Pinpoint the cell where the given text exists, returning its [X, Y] midpoint coordinate. 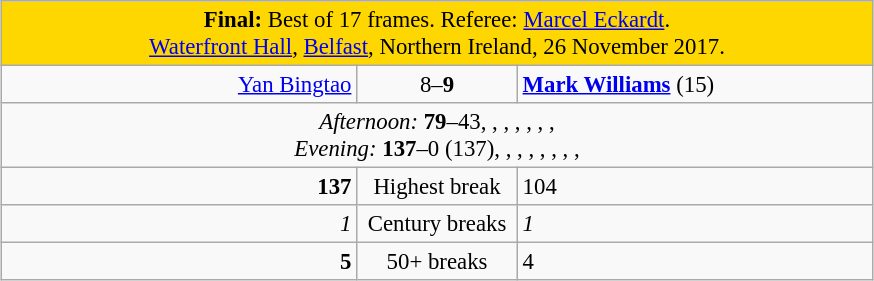
5 [179, 262]
Mark Williams (15) [695, 85]
4 [695, 262]
8–9 [438, 85]
50+ breaks [438, 262]
Century breaks [438, 224]
104 [695, 187]
Yan Bingtao [179, 85]
Highest break [438, 187]
Afternoon: 79–43, , , , , , , Evening: 137–0 (137), , , , , , , , [437, 136]
137 [179, 187]
Final: Best of 17 frames. Referee: Marcel Eckardt.Waterfront Hall, Belfast, Northern Ireland, 26 November 2017. [437, 34]
